From the cell containing the given text, extract its center point as (x, y) coordinate. 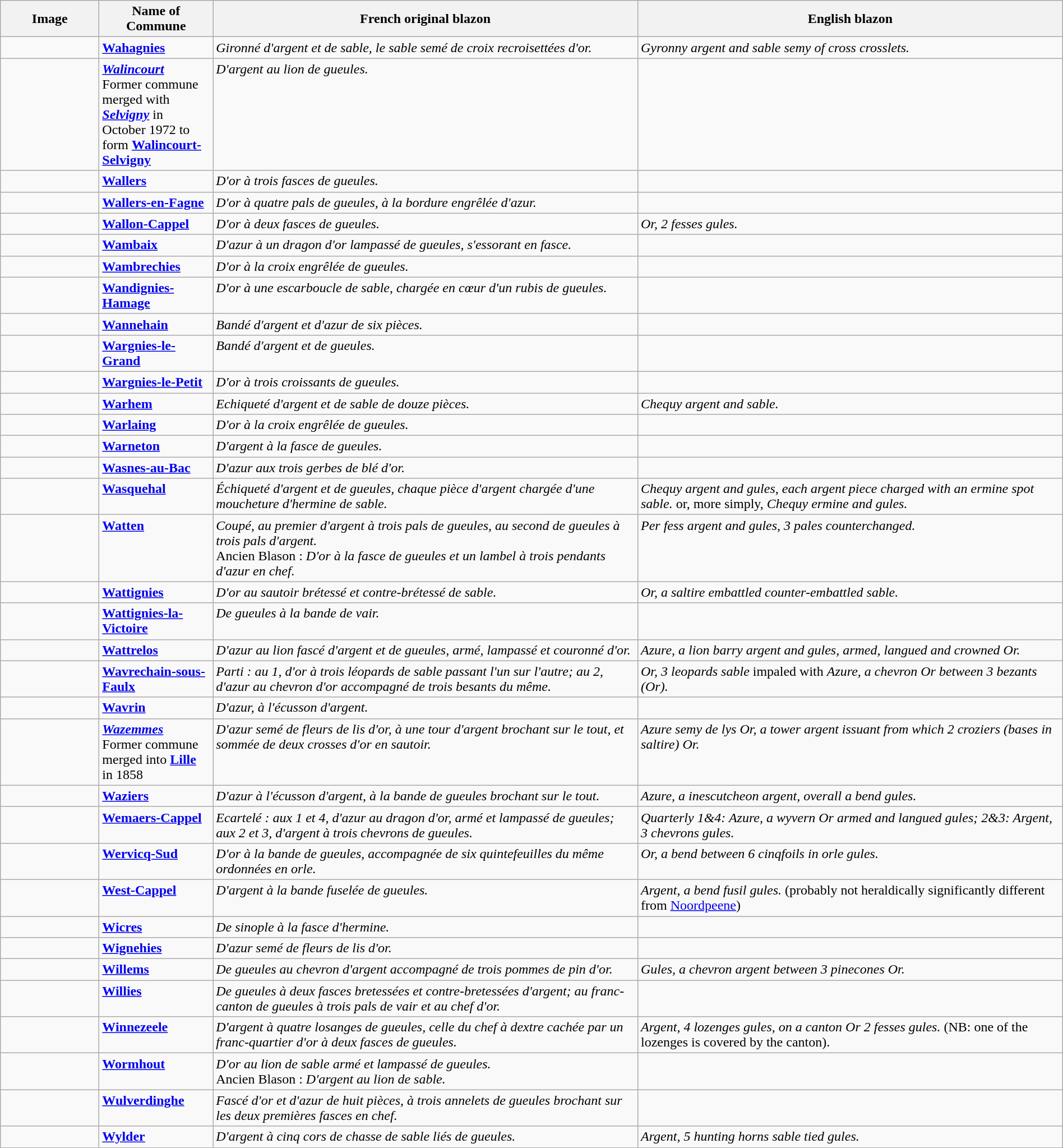
D'or au lion de sable armé et lampassé de gueules.Ancien Blason : D'argent au lion de sable. (426, 1071)
Argent, 4 lozenges gules, on a canton Or 2 fesses gules. (NB: one of the lozenges is covered by the canton). (850, 1035)
Échiqueté d'argent et de gueules, chaque pièce d'argent chargée d'une moucheture d'hermine de sable. (426, 497)
D'azur à l'écusson d'argent, à la bande de gueules brochant sur le tout. (426, 796)
Fascé d'or et d'azur de huit pièces, à trois annelets de gueules brochant sur les deux premières fasces en chef. (426, 1108)
English blazon (850, 19)
Wallers-en-Fagne (156, 202)
Warneton (156, 446)
Watten (156, 548)
Willies (156, 998)
Wambaix (156, 245)
D'azur semé de fleurs de lis d'or. (426, 948)
D'argent à cinq cors de chasse de sable liés de gueules. (426, 1137)
Wattrelos (156, 650)
De gueules à la bande de vair. (426, 621)
D'argent au lion de gueules. (426, 114)
Wahagnies (156, 48)
Parti : au 1, d'or à trois léopards de sable passant l'un sur l'autre; au 2, d'azur au chevron d'or accompagné de trois besants du même. (426, 679)
Bandé d'argent et d'azur de six pièces. (426, 324)
Gyronny argent and sable semy of cross crosslets. (850, 48)
D'or à quatre pals de gueules, à la bordure engrêlée d'azur. (426, 202)
Gules, a chevron argent between 3 pinecones Or. (850, 970)
Winnezeele (156, 1035)
Echiqueté d'argent et de sable de douze pièces. (426, 403)
Wattignies (156, 592)
D'argent à quatre losanges de gueules, celle du chef à dextre cachée par un franc-quartier d'or à deux fasces de gueules. (426, 1035)
Quarterly 1&4: Azure, a wyvern Or armed and langued gules; 2&3: Argent, 3 chevrons gules. (850, 824)
Chequy argent and sable. (850, 403)
De sinople à la fasce d'hermine. (426, 927)
Waziers (156, 796)
Ecartelé : aux 1 et 4, d'azur au dragon d'or, armé et lampassé de gueules; aux 2 et 3, d'argent à trois chevrons de gueules. (426, 824)
Azure, a inescutcheon argent, overall a bend gules. (850, 796)
Argent, a bend fusil gules. (probably not heraldically significantly different from Noordpeene) (850, 897)
Wandignies-Hamage (156, 295)
D'azur semé de fleurs de lis d'or, à une tour d'argent brochant sur le tout, et sommée de deux crosses d'or en sautoir. (426, 751)
Wormhout (156, 1071)
Wattignies-la-Victoire (156, 621)
Wavrechain-sous-Faulx (156, 679)
D'azur à un dragon d'or lampassé de gueules, s'essorant en fasce. (426, 245)
Argent, 5 hunting horns sable tied gules. (850, 1137)
Or, a bend between 6 cinqfoils in orle gules. (850, 861)
D'or à la bande de gueules, accompagnée de six quintefeuilles du même ordonnées en orle. (426, 861)
Willems (156, 970)
D'or au sautoir brétessé et contre-brétessé de sable. (426, 592)
Wasnes-au-Bac (156, 468)
Name of Commune (156, 19)
D'or à trois croissants de gueules. (426, 382)
Wallers (156, 181)
Warlaing (156, 425)
De gueules au chevron d'argent accompagné de trois pommes de pin d'or. (426, 970)
Wicres (156, 927)
Chequy argent and gules, each argent piece charged with an ermine spot sable. or, more simply, Chequy ermine and gules. (850, 497)
Wambrechies (156, 266)
D'azur, à l'écusson d'argent. (426, 708)
Image (50, 19)
Wasquehal (156, 497)
Wannehain (156, 324)
Or, a saltire embattled counter-embattled sable. (850, 592)
Per fess argent and gules, 3 pales counterchanged. (850, 548)
Gironné d'argent et de sable, le sable semé de croix recroisettées d'or. (426, 48)
Wignehies (156, 948)
Wemaers-Cappel (156, 824)
D'or à deux fasces de gueules. (426, 224)
WazemmesFormer commune merged into Lille in 1858 (156, 751)
D'or à une escarboucle de sable, chargée en cœur d'un rubis de gueules. (426, 295)
Wallon-Cappel (156, 224)
Wargnies-le-Petit (156, 382)
West-Cappel (156, 897)
Warhem (156, 403)
Azure semy de lys Or, a tower argent issuant from which 2 croziers (bases in saltire) Or. (850, 751)
D'argent à la fasce de gueules. (426, 446)
Wervicq-Sud (156, 861)
Or, 3 leopards sable impaled with Azure, a chevron Or between 3 bezants (Or). (850, 679)
D'azur aux trois gerbes de blé d'or. (426, 468)
Wargnies-le-Grand (156, 353)
D'azur au lion fascé d'argent et de gueules, armé, lampassé et couronné d'or. (426, 650)
De gueules à deux fasces bretessées et contre-bretessées d'argent; au franc-canton de gueules à trois pals de vair et au chef d'or. (426, 998)
French original blazon (426, 19)
Wylder (156, 1137)
D'or à trois fasces de gueules. (426, 181)
Bandé d'argent et de gueules. (426, 353)
Or, 2 fesses gules. (850, 224)
Wavrin (156, 708)
D'argent à la bande fuselée de gueules. (426, 897)
Wulverdinghe (156, 1108)
Azure, a lion barry argent and gules, armed, langued and crowned Or. (850, 650)
WalincourtFormer commune merged with Selvigny in October 1972 to form Walincourt-Selvigny (156, 114)
